Identify which cell holds the provided text, then report its [x, y] central coordinate. 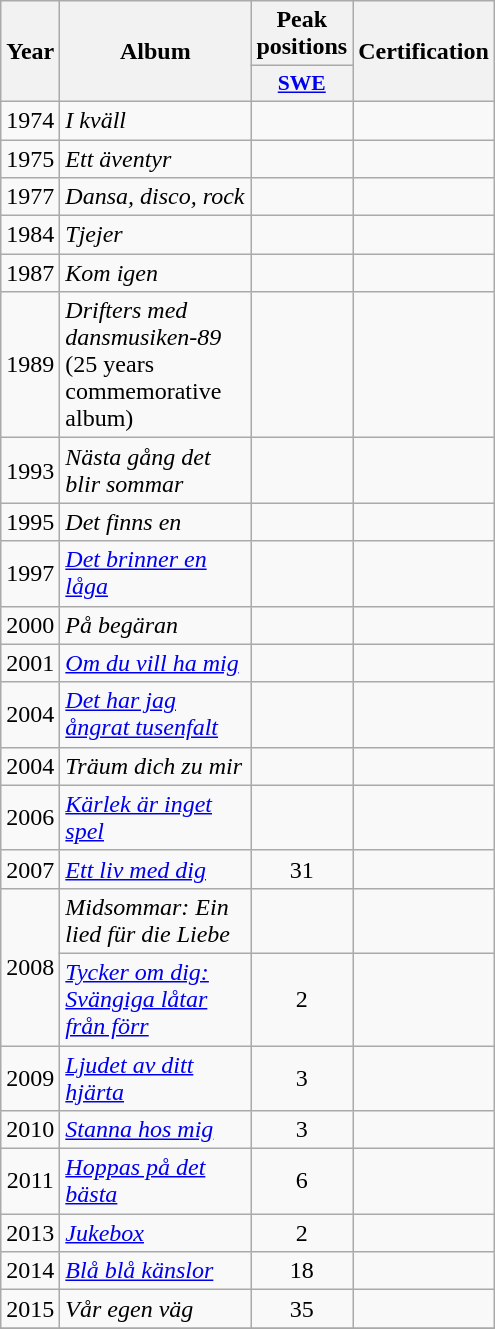
1987 [30, 273]
Stanna hos mig [156, 1130]
Ljudet av ditt hjärta [156, 1078]
Midsommar: Ein lied für die Liebe [156, 920]
Träum dich zu mir [156, 766]
Kärlek är inget spel [156, 818]
2006 [30, 818]
Kom igen [156, 273]
Blå blå känslor [156, 1271]
Jukebox [156, 1233]
Album [156, 52]
Det brinner en låga [156, 574]
1995 [30, 522]
I kväll [156, 120]
2001 [30, 663]
35 [302, 1309]
Tycker om dig: Svängiga låtar från förr [156, 999]
2010 [30, 1130]
1993 [30, 470]
2011 [30, 1182]
Ett äventyr [156, 159]
Dansa, disco, rock [156, 197]
Year [30, 52]
Tjejer [156, 235]
1974 [30, 120]
Det har jag ångrat tusenfalt [156, 714]
2014 [30, 1271]
2013 [30, 1233]
2000 [30, 625]
2008 [30, 966]
2009 [30, 1078]
Ett liv med dig [156, 869]
Om du vill ha mig [156, 663]
Hoppas på det bästa [156, 1182]
18 [302, 1271]
Vår egen väg [156, 1309]
På begäran [156, 625]
2015 [30, 1309]
6 [302, 1182]
1989 [30, 365]
Peak positions [302, 34]
SWE [302, 84]
2007 [30, 869]
1975 [30, 159]
Det finns en [156, 522]
Drifters med dansmusiken-89 (25 years commemorative album) [156, 365]
1984 [30, 235]
Certification [424, 52]
31 [302, 869]
Nästa gång det blir sommar [156, 470]
1977 [30, 197]
1997 [30, 574]
